From the cell containing the given text, extract its center point as (x, y) coordinate. 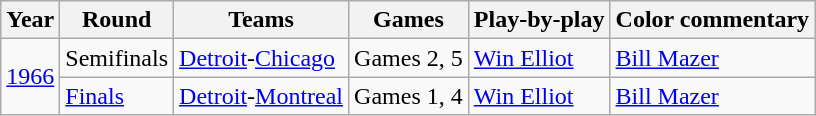
Semifinals (117, 58)
Round (117, 20)
Finals (117, 96)
Play-by-play (539, 20)
1966 (30, 77)
Games 1, 4 (409, 96)
Color commentary (712, 20)
Year (30, 20)
Detroit-Chicago (262, 58)
Detroit-Montreal (262, 96)
Games 2, 5 (409, 58)
Games (409, 20)
Teams (262, 20)
